Identify which cell holds the provided text, then report its (X, Y) central coordinate. 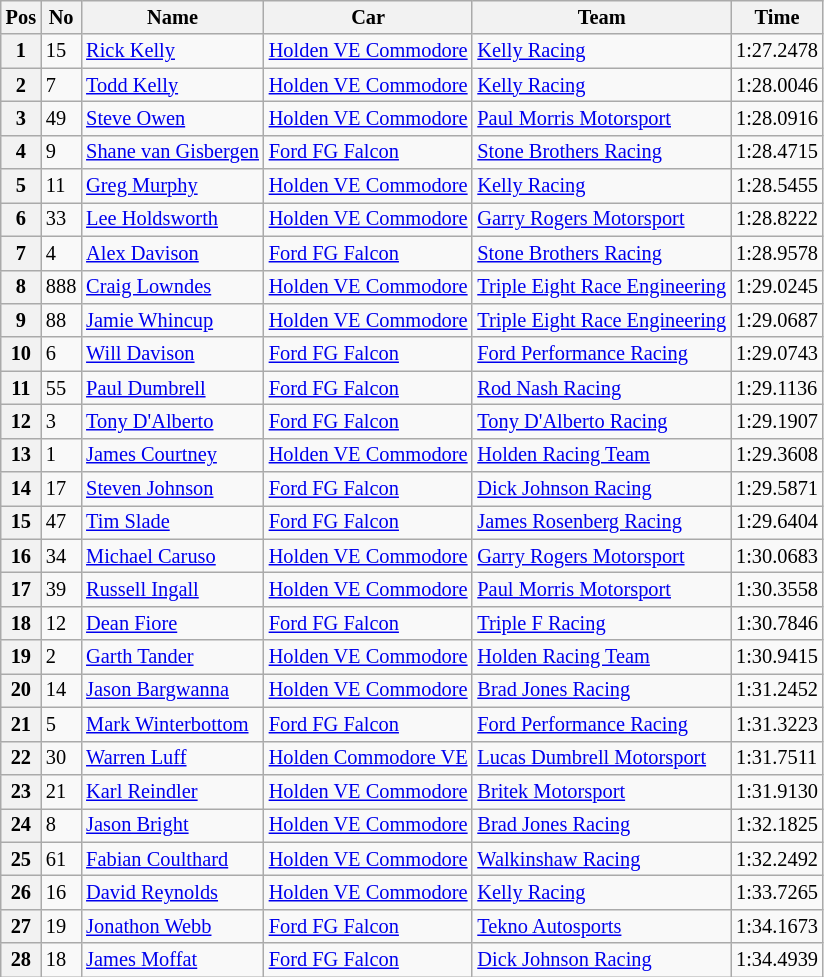
Pos (21, 17)
Russell Ingall (172, 589)
Warren Luff (172, 758)
25 (21, 859)
39 (61, 589)
888 (61, 287)
Tony D'Alberto (172, 421)
James Rosenberg Racing (602, 522)
Walkinshaw Racing (602, 859)
Paul Dumbrell (172, 388)
1:31.9130 (777, 791)
Lucas Dumbrell Motorsport (602, 758)
33 (61, 219)
1:28.0046 (777, 85)
20 (21, 690)
1:30.3558 (777, 589)
Jonathon Webb (172, 926)
1:29.0245 (777, 287)
23 (21, 791)
27 (21, 926)
22 (21, 758)
1:33.7265 (777, 892)
Fabian Coulthard (172, 859)
Triple F Racing (602, 623)
Will Davison (172, 354)
Jamie Whincup (172, 320)
James Moffat (172, 960)
Jason Bargwanna (172, 690)
Tony D'Alberto Racing (602, 421)
55 (61, 388)
1:30.7846 (777, 623)
Team (602, 17)
1:30.9415 (777, 657)
1:32.2492 (777, 859)
1:32.1825 (777, 825)
1:29.3608 (777, 455)
Alex Davison (172, 253)
Rod Nash Racing (602, 388)
1:29.0743 (777, 354)
Shane van Gisbergen (172, 152)
1:29.0687 (777, 320)
1:28.4715 (777, 152)
1:31.2452 (777, 690)
1:28.8222 (777, 219)
1:34.1673 (777, 926)
1:27.2478 (777, 51)
1:28.0916 (777, 118)
Rick Kelly (172, 51)
Karl Reindler (172, 791)
James Courtney (172, 455)
61 (61, 859)
24 (21, 825)
David Reynolds (172, 892)
Mark Winterbottom (172, 724)
No (61, 17)
Car (368, 17)
Tekno Autosports (602, 926)
Craig Lowndes (172, 287)
10 (21, 354)
30 (61, 758)
Michael Caruso (172, 556)
1:29.6404 (777, 522)
1:28.9578 (777, 253)
Holden Commodore VE (368, 758)
Name (172, 17)
13 (21, 455)
Garth Tander (172, 657)
1:28.5455 (777, 186)
1:29.1136 (777, 388)
Dean Fiore (172, 623)
1:34.4939 (777, 960)
34 (61, 556)
28 (21, 960)
1:29.1907 (777, 421)
47 (61, 522)
1:29.5871 (777, 489)
Steven Johnson (172, 489)
49 (61, 118)
1:31.7511 (777, 758)
88 (61, 320)
Britek Motorsport (602, 791)
Jason Bright (172, 825)
1:31.3223 (777, 724)
Tim Slade (172, 522)
Todd Kelly (172, 85)
Time (777, 17)
Lee Holdsworth (172, 219)
1:30.0683 (777, 556)
Greg Murphy (172, 186)
Steve Owen (172, 118)
26 (21, 892)
